For the text-containing cell, return its midpoint in [X, Y] coordinate format. 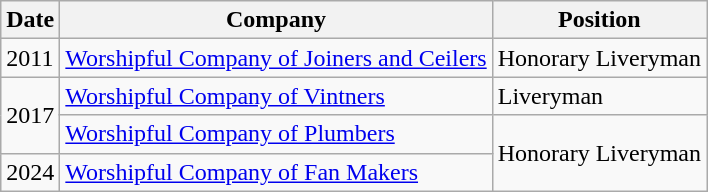
2024 [30, 172]
Worshipful Company of Fan Makers [276, 172]
Worshipful Company of Vintners [276, 96]
Company [276, 20]
Position [599, 20]
2017 [30, 115]
Date [30, 20]
Worshipful Company of Plumbers [276, 134]
Worshipful Company of Joiners and Ceilers [276, 58]
2011 [30, 58]
Liveryman [599, 96]
